Search for the cell housing the specified text and yield its (X, Y) center coordinate. 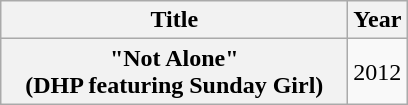
Year (378, 20)
Title (174, 20)
2012 (378, 72)
"Not Alone"(DHP featuring Sunday Girl) (174, 72)
